For the text-containing cell, return its midpoint in (X, Y) coordinate format. 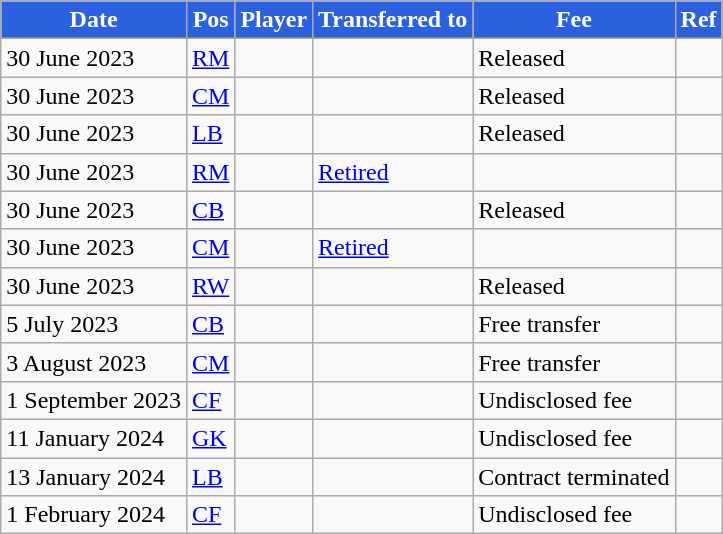
Pos (210, 20)
Contract terminated (574, 477)
GK (210, 438)
Transferred to (393, 20)
1 February 2024 (94, 515)
1 September 2023 (94, 400)
11 January 2024 (94, 438)
Fee (574, 20)
Ref (698, 20)
RW (210, 286)
3 August 2023 (94, 362)
13 January 2024 (94, 477)
Date (94, 20)
Player (274, 20)
5 July 2023 (94, 324)
